Search for the cell housing the specified text and yield its (x, y) center coordinate. 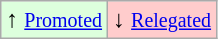
↑ Promoted (54, 20)
↓ Relegated (162, 20)
